Return [X, Y] of the center of cell containing provided text 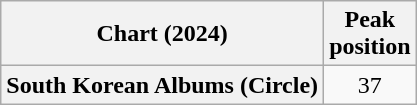
South Korean Albums (Circle) [162, 85]
Chart (2024) [162, 34]
Peakposition [370, 34]
37 [370, 85]
